Locate the cell with the specified text and output its [X, Y] center coordinate. 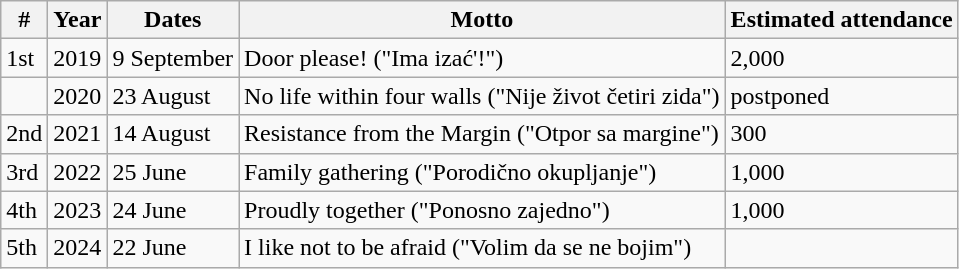
2019 [78, 58]
9 September [173, 58]
2022 [78, 172]
3rd [24, 172]
Door please! ("Ima izać'!") [482, 58]
Resistance from the Margin ("Otpor sa margine") [482, 134]
Estimated attendance [842, 20]
14 August [173, 134]
2024 [78, 248]
Proudly together ("Ponosno zajedno") [482, 210]
Motto [482, 20]
24 June [173, 210]
2,000 [842, 58]
300 [842, 134]
25 June [173, 172]
4th [24, 210]
2020 [78, 96]
Year [78, 20]
2nd [24, 134]
No life within four walls ("Nije život četiri zida") [482, 96]
2023 [78, 210]
I like not to be afraid ("Volim da se ne bojim") [482, 248]
1st [24, 58]
Family gathering ("Porodično okupljanje") [482, 172]
Dates [173, 20]
postponed [842, 96]
22 June [173, 248]
23 August [173, 96]
2021 [78, 134]
# [24, 20]
5th [24, 248]
